Locate the cell with the specified text and output its [X, Y] center coordinate. 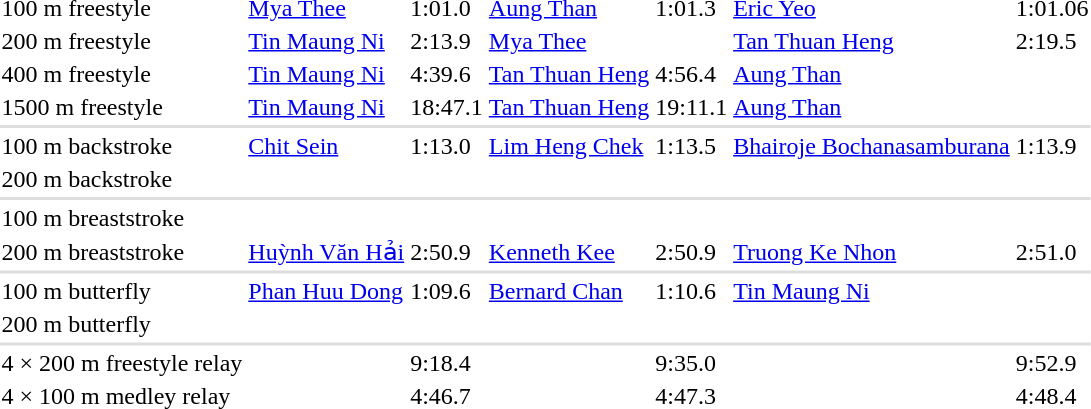
1500 m freestyle [122, 107]
9:52.9 [1052, 363]
Phan Huu Dong [326, 291]
Huỳnh Văn Hải [326, 252]
400 m freestyle [122, 74]
1:13.0 [447, 146]
1:09.6 [447, 291]
200 m breaststroke [122, 252]
9:35.0 [692, 363]
4 × 200 m freestyle relay [122, 363]
2:51.0 [1052, 252]
Bernard Chan [569, 291]
18:47.1 [447, 107]
1:13.5 [692, 146]
200 m freestyle [122, 41]
4:56.4 [692, 74]
4:39.6 [447, 74]
100 m backstroke [122, 146]
100 m butterfly [122, 291]
Mya Thee [569, 41]
Chit Sein [326, 146]
Bhairoje Bochanasamburana [872, 146]
Truong Ke Nhon [872, 252]
1:10.6 [692, 291]
200 m butterfly [122, 325]
1:13.9 [1052, 146]
2:13.9 [447, 41]
Lim Heng Chek [569, 146]
9:18.4 [447, 363]
2:19.5 [1052, 41]
19:11.1 [692, 107]
200 m backstroke [122, 179]
Kenneth Kee [569, 252]
100 m breaststroke [122, 218]
